Locate the cell with the specified text and output its [X, Y] center coordinate. 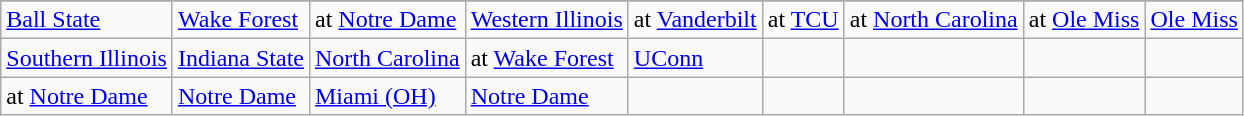
at Ole Miss [1084, 20]
Ball State [87, 20]
North Carolina [387, 58]
at Wake Forest [546, 58]
UConn [695, 58]
Wake Forest [240, 20]
at TCU [803, 20]
Miami (OH) [387, 96]
Ole Miss [1194, 20]
at North Carolina [934, 20]
Western Illinois [546, 20]
Southern Illinois [87, 58]
Indiana State [240, 58]
at Vanderbilt [695, 20]
